Find where the given text appears and provide that cell's center as (X, Y) coordinate. 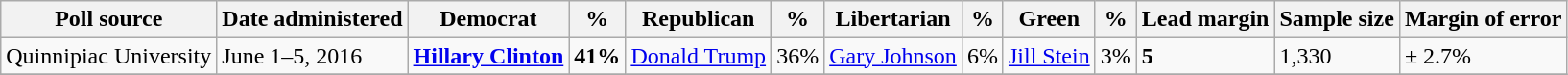
36% (798, 56)
Republican (699, 19)
Poll source (109, 19)
Gary Johnson (893, 56)
6% (983, 56)
Date administered (313, 19)
5 (1205, 56)
Sample size (1337, 19)
June 1–5, 2016 (313, 56)
± 2.7% (1484, 56)
Donald Trump (699, 56)
Quinnipiac University (109, 56)
Jill Stein (1049, 56)
Margin of error (1484, 19)
Libertarian (893, 19)
Green (1049, 19)
3% (1115, 56)
1,330 (1337, 56)
Democrat (488, 19)
41% (597, 56)
Hillary Clinton (488, 56)
Lead margin (1205, 19)
